Search for the cell housing the specified text and yield its (X, Y) center coordinate. 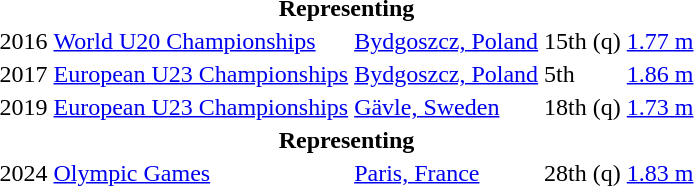
World U20 Championships (201, 41)
5th (583, 74)
18th (q) (583, 107)
15th (q) (583, 41)
Gävle, Sweden (446, 107)
